Return the (X, Y) coordinate for the center point of the cell that contains the specified text.  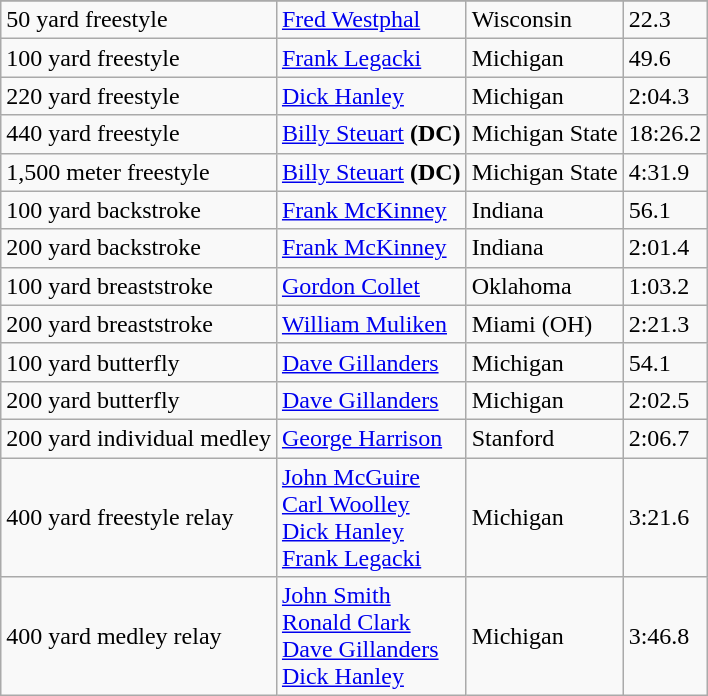
3:21.6 (665, 518)
200 yard breaststroke (139, 324)
56.1 (665, 210)
49.6 (665, 58)
50 yard freestyle (139, 20)
1:03.2 (665, 286)
400 yard freestyle relay (139, 518)
200 yard backstroke (139, 248)
220 yard freestyle (139, 96)
100 yard butterfly (139, 362)
Dick Hanley (371, 96)
Gordon Collet (371, 286)
2:04.3 (665, 96)
Frank Legacki (371, 58)
1,500 meter freestyle (139, 172)
22.3 (665, 20)
440 yard freestyle (139, 134)
John SmithRonald ClarkDave GillandersDick Hanley (371, 636)
400 yard medley relay (139, 636)
100 yard breaststroke (139, 286)
William Muliken (371, 324)
54.1 (665, 362)
2:21.3 (665, 324)
200 yard individual medley (139, 438)
Wisconsin (544, 20)
Fred Westphal (371, 20)
Miami (OH) (544, 324)
2:06.7 (665, 438)
100 yard freestyle (139, 58)
Stanford (544, 438)
2:02.5 (665, 400)
Oklahoma (544, 286)
George Harrison (371, 438)
3:46.8 (665, 636)
100 yard backstroke (139, 210)
John McGuireCarl WoolleyDick HanleyFrank Legacki (371, 518)
2:01.4 (665, 248)
200 yard butterfly (139, 400)
18:26.2 (665, 134)
4:31.9 (665, 172)
